Scan for the cell matching the given text and deliver its (x, y) coordinate at center. 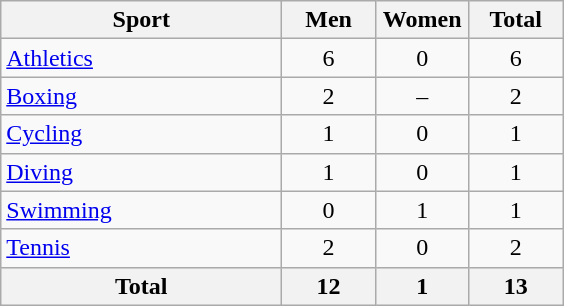
Cycling (142, 134)
– (422, 96)
Swimming (142, 210)
12 (329, 286)
Tennis (142, 248)
Athletics (142, 58)
Men (329, 20)
Diving (142, 172)
Boxing (142, 96)
13 (516, 286)
Sport (142, 20)
Women (422, 20)
